Pinpoint the cell where the given text exists, returning its [X, Y] midpoint coordinate. 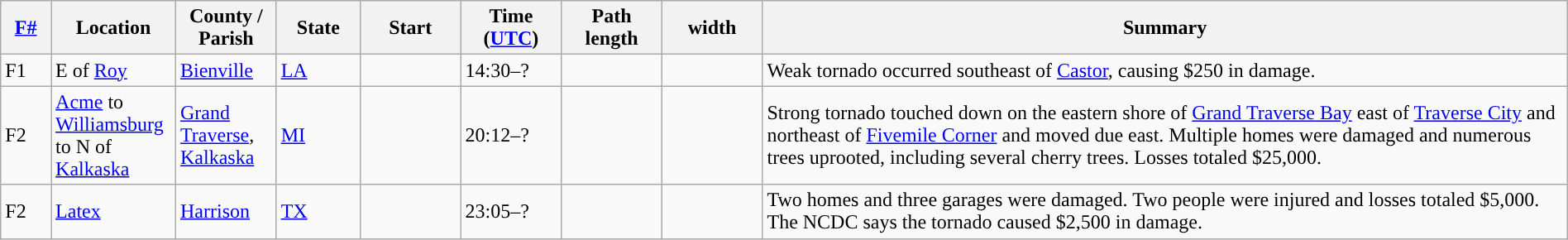
E of Roy [114, 70]
width [712, 28]
Path length [612, 28]
Acme to Williamsburg to N of Kalkaska [114, 136]
Weak tornado occurred southeast of Castor, causing $250 in damage. [1164, 70]
TX [318, 212]
14:30–? [511, 70]
Grand Traverse, Kalkaska [227, 136]
Location [114, 28]
Summary [1164, 28]
Latex [114, 212]
23:05–? [511, 212]
Start [410, 28]
Harrison [227, 212]
MI [318, 136]
State [318, 28]
F1 [26, 70]
F# [26, 28]
LA [318, 70]
Two homes and three garages were damaged. Two people were injured and losses totaled $5,000. The NCDC says the tornado caused $2,500 in damage. [1164, 212]
County / Parish [227, 28]
Bienville [227, 70]
20:12–? [511, 136]
Time (UTC) [511, 28]
